For the text-containing cell, return its midpoint in (X, Y) coordinate format. 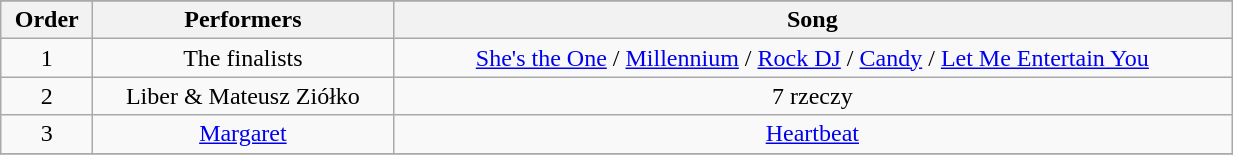
7 rzeczy (812, 96)
Liber & Mateusz Ziółko (243, 96)
2 (47, 96)
She's the One / Millennium / Rock DJ / Candy / Let Me Entertain You (812, 58)
The finalists (243, 58)
Performers (243, 20)
Order (47, 20)
1 (47, 58)
3 (47, 134)
Song (812, 20)
Heartbeat (812, 134)
Margaret (243, 134)
